For the text-containing cell, return its midpoint in (x, y) coordinate format. 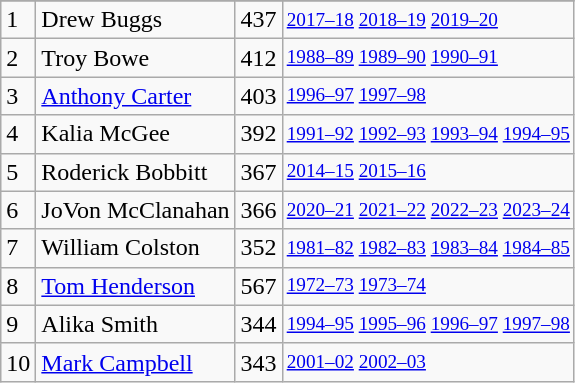
366 (258, 210)
352 (258, 248)
1991–92 1992–93 1993–94 1994–95 (428, 134)
403 (258, 96)
8 (18, 286)
9 (18, 324)
1 (18, 20)
343 (258, 362)
Troy Bowe (136, 58)
3 (18, 96)
392 (258, 134)
Alika Smith (136, 324)
1996–97 1997–98 (428, 96)
344 (258, 324)
1994–95 1995–96 1996–97 1997–98 (428, 324)
5 (18, 172)
Mark Campbell (136, 362)
567 (258, 286)
10 (18, 362)
7 (18, 248)
2017–18 2018–19 2019–20 (428, 20)
1972–73 1973–74 (428, 286)
Tom Henderson (136, 286)
6 (18, 210)
Roderick Bobbitt (136, 172)
2014–15 2015–16 (428, 172)
Anthony Carter (136, 96)
Kalia McGee (136, 134)
1981–82 1982–83 1983–84 1984–85 (428, 248)
367 (258, 172)
1988–89 1989–90 1990–91 (428, 58)
437 (258, 20)
Drew Buggs (136, 20)
2001–02 2002–03 (428, 362)
4 (18, 134)
2 (18, 58)
JoVon McClanahan (136, 210)
412 (258, 58)
William Colston (136, 248)
2020–21 2021–22 2022–23 2023–24 (428, 210)
